Return (X, Y) of the center of cell containing provided text 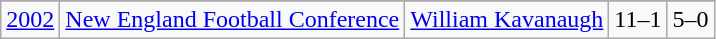
11–1 (638, 20)
William Kavanaugh (507, 20)
5–0 (690, 20)
2002 (30, 20)
New England Football Conference (232, 20)
